From the cell containing the given text, extract its center point as (X, Y) coordinate. 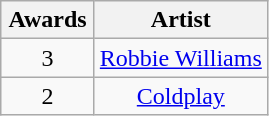
Robbie Williams (180, 58)
Artist (180, 20)
Coldplay (180, 96)
2 (48, 96)
3 (48, 58)
Awards (48, 20)
